Determine the (x, y) coordinate at the center of the cell enclosing the given text.  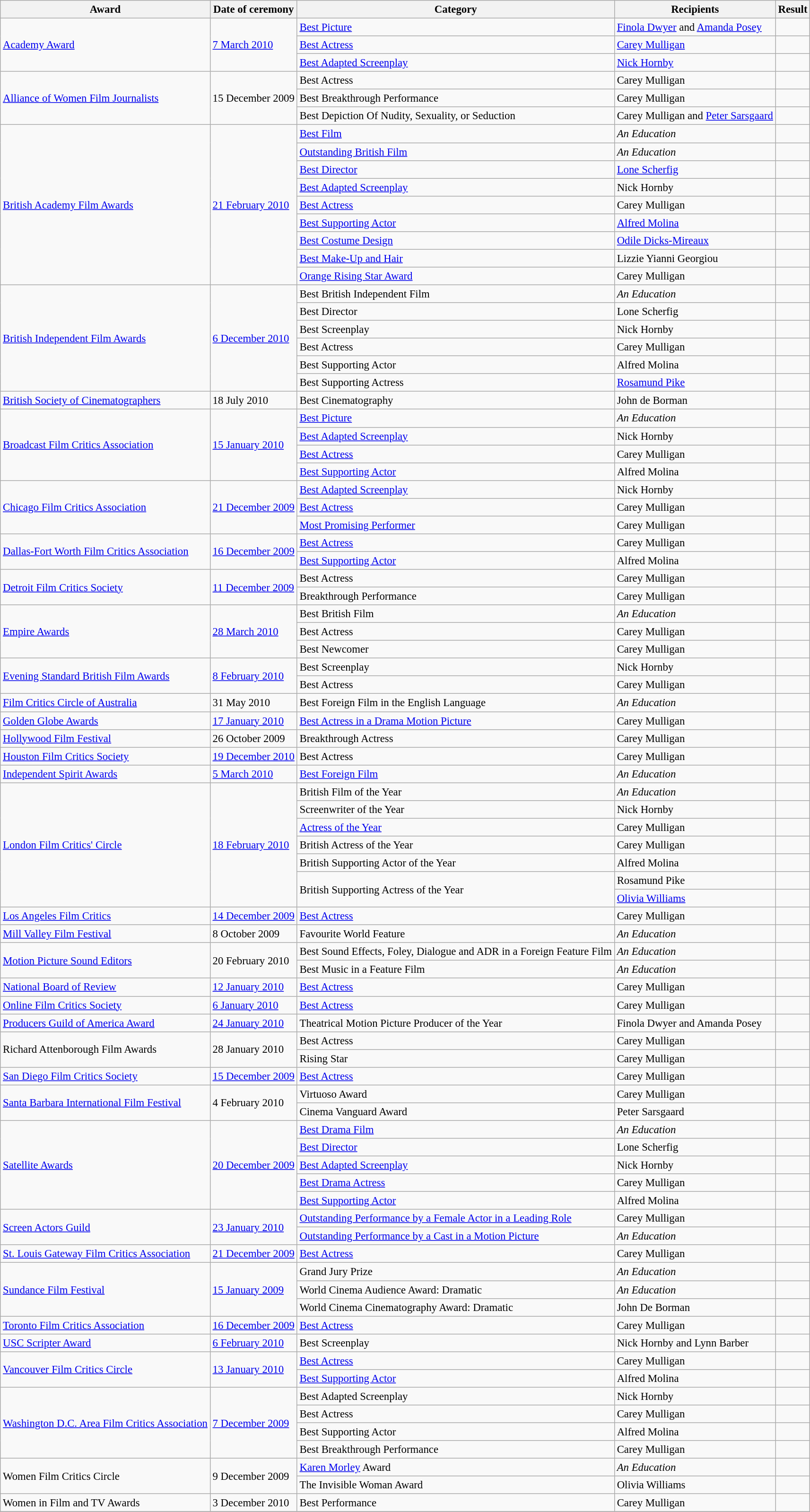
British Film of the Year (456, 792)
Best Performance (456, 1503)
Screenwriter of the Year (456, 810)
Lizzie Yianni Georgiou (695, 258)
13 January 2010 (253, 1370)
Women in Film and TV Awards (105, 1503)
4 February 2010 (253, 1103)
Best British Independent Film (456, 294)
Outstanding Performance by a Female Actor in a Leading Role (456, 1218)
Best Newcomer (456, 649)
14 December 2009 (253, 916)
Washington D.C. Area Film Critics Association (105, 1423)
Best Music in a Feature Film (456, 970)
Best Foreign Film in the English Language (456, 703)
Best Cinematography (456, 401)
Vancouver Film Critics Circle (105, 1370)
Motion Picture Sound Editors (105, 960)
Broadcast Film Critics Association (105, 445)
Outstanding British Film (456, 152)
Detroit Film Critics Society (105, 587)
Most Promising Performer (456, 525)
9 December 2009 (253, 1477)
Best Make-Up and Hair (456, 258)
26 October 2009 (253, 738)
British Supporting Actor of the Year (456, 863)
Satellite Awards (105, 1165)
Empire Awards (105, 632)
Award (105, 9)
St. Louis Gateway Film Critics Association (105, 1254)
21 February 2010 (253, 205)
11 December 2009 (253, 587)
17 January 2010 (253, 721)
National Board of Review (105, 988)
John de Borman (695, 401)
Independent Spirit Awards (105, 774)
Category (456, 9)
Carey Mulligan and Peter Sarsgaard (695, 116)
Breakthrough Actress (456, 738)
Santa Barbara International Film Festival (105, 1103)
19 December 2010 (253, 756)
20 February 2010 (253, 960)
Breakthrough Performance (456, 596)
Nick Hornby and Lynn Barber (695, 1343)
USC Scripter Award (105, 1343)
Film Critics Circle of Australia (105, 703)
British Society of Cinematographers (105, 401)
Date of ceremony (253, 9)
Best Costume Design (456, 241)
8 October 2009 (253, 934)
British Academy Film Awards (105, 205)
Best Sound Effects, Foley, Dialogue and ADR in a Foreign Feature Film (456, 952)
Best Supporting Actress (456, 383)
Dallas-Fort Worth Film Critics Association (105, 551)
18 July 2010 (253, 401)
7 March 2010 (253, 45)
3 December 2010 (253, 1503)
Screen Actors Guild (105, 1227)
Los Angeles Film Critics (105, 916)
6 January 2010 (253, 1005)
Peter Sarsgaard (695, 1112)
20 December 2009 (253, 1165)
Hollywood Film Festival (105, 738)
Academy Award (105, 45)
Mill Valley Film Festival (105, 934)
15 January 2010 (253, 445)
Odile Dicks-Mireaux (695, 241)
28 January 2010 (253, 1049)
British Independent Film Awards (105, 338)
Actress of the Year (456, 827)
Sundance Film Festival (105, 1289)
Grand Jury Prize (456, 1272)
Best Foreign Film (456, 774)
The Invisible Woman Award (456, 1485)
London Film Critics' Circle (105, 845)
Toronto Film Critics Association (105, 1325)
Theatrical Motion Picture Producer of the Year (456, 1023)
6 February 2010 (253, 1343)
6 December 2010 (253, 338)
Result (793, 9)
John De Borman (695, 1307)
Rising Star (456, 1058)
Outstanding Performance by a Cast in a Motion Picture (456, 1236)
British Actress of the Year (456, 845)
7 December 2009 (253, 1423)
Best Actress in a Drama Motion Picture (456, 721)
Chicago Film Critics Association (105, 507)
World Cinema Audience Award: Dramatic (456, 1290)
Orange Rising Star Award (456, 276)
Evening Standard British Film Awards (105, 676)
23 January 2010 (253, 1227)
Online Film Critics Society (105, 1005)
24 January 2010 (253, 1023)
31 May 2010 (253, 703)
Karen Morley Award (456, 1468)
12 January 2010 (253, 988)
Best Depiction Of Nudity, Sexuality, or Seduction (456, 116)
15 January 2009 (253, 1289)
Favourite World Feature (456, 934)
5 March 2010 (253, 774)
British Supporting Actress of the Year (456, 889)
World Cinema Cinematography Award: Dramatic (456, 1307)
Women Film Critics Circle (105, 1477)
Alliance of Women Film Journalists (105, 98)
Houston Film Critics Society (105, 756)
18 February 2010 (253, 845)
Cinema Vanguard Award (456, 1112)
San Diego Film Critics Society (105, 1076)
8 February 2010 (253, 676)
Best British Film (456, 614)
Best Drama Film (456, 1129)
Producers Guild of America Award (105, 1023)
Golden Globe Awards (105, 721)
28 March 2010 (253, 632)
Virtuoso Award (456, 1094)
Best Drama Actress (456, 1183)
Richard Attenborough Film Awards (105, 1049)
Recipients (695, 9)
Best Film (456, 134)
